Determine the [x, y] coordinate at the center of the cell enclosing the given text.  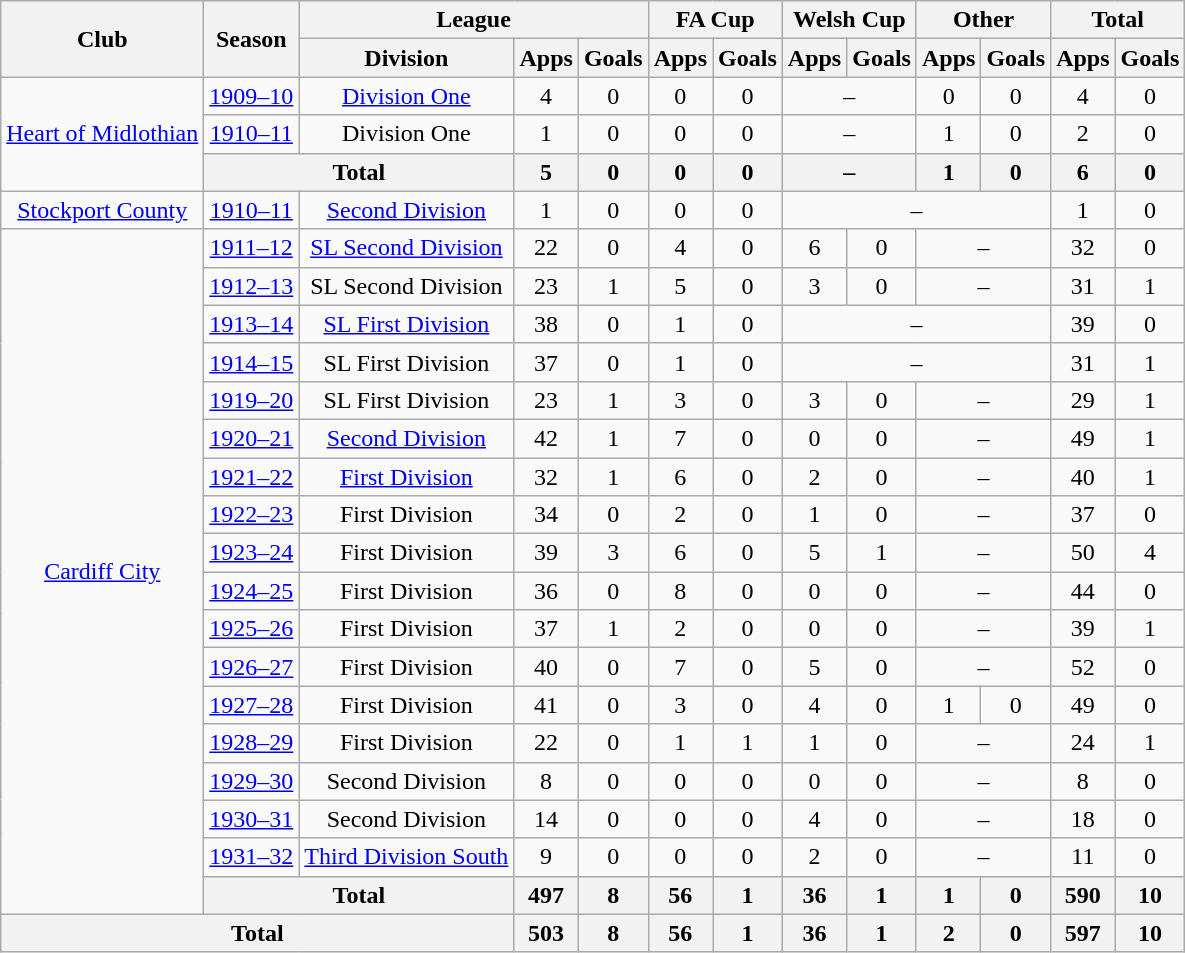
1926–27 [252, 667]
Division [406, 58]
590 [1083, 895]
1928–29 [252, 743]
9 [546, 857]
Welsh Cup [849, 20]
1929–30 [252, 781]
42 [546, 438]
41 [546, 705]
18 [1083, 819]
Club [102, 39]
1922–23 [252, 515]
1924–25 [252, 591]
1919–20 [252, 400]
597 [1083, 933]
Other [983, 20]
1925–26 [252, 629]
14 [546, 819]
Cardiff City [102, 572]
Heart of Midlothian [102, 134]
1931–32 [252, 857]
1912–13 [252, 286]
29 [1083, 400]
1909–10 [252, 96]
34 [546, 515]
24 [1083, 743]
1927–28 [252, 705]
1921–22 [252, 477]
38 [546, 324]
52 [1083, 667]
497 [546, 895]
1930–31 [252, 819]
503 [546, 933]
1911–12 [252, 248]
11 [1083, 857]
44 [1083, 591]
1923–24 [252, 553]
1913–14 [252, 324]
Stockport County [102, 210]
50 [1083, 553]
Season [252, 39]
1914–15 [252, 362]
Third Division South [406, 857]
FA Cup [715, 20]
1920–21 [252, 438]
League [474, 20]
